Provide the [X, Y] coordinate of the cell's center where the given text is located.  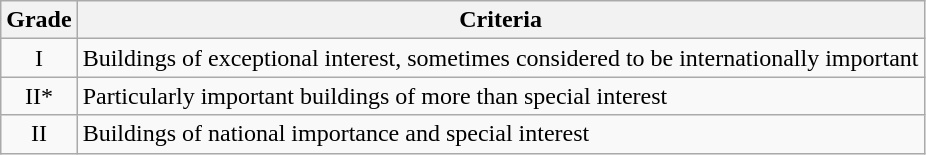
Particularly important buildings of more than special interest [500, 96]
Buildings of exceptional interest, sometimes considered to be internationally important [500, 58]
Grade [39, 20]
II* [39, 96]
Buildings of national importance and special interest [500, 134]
I [39, 58]
II [39, 134]
Criteria [500, 20]
